Search for the cell housing the specified text and yield its [x, y] center coordinate. 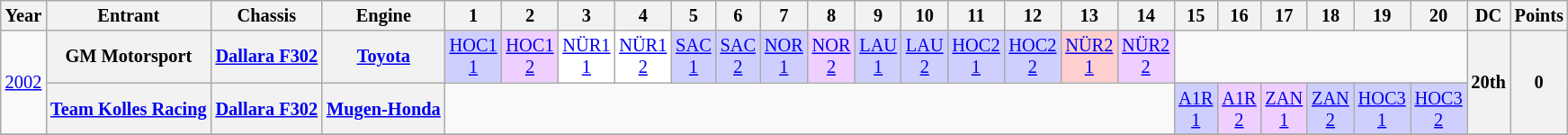
LAU1 [878, 57]
5 [693, 15]
HOC22 [1033, 57]
7 [784, 15]
Year [23, 15]
3 [587, 15]
8 [831, 15]
HOC21 [977, 57]
Points [1539, 15]
20th [1488, 83]
18 [1331, 15]
NÜR11 [587, 57]
11 [977, 15]
2 [531, 15]
SAC2 [738, 57]
12 [1033, 15]
NOR1 [784, 57]
16 [1239, 15]
LAU2 [925, 57]
HOC31 [1382, 109]
ZAN2 [1331, 109]
Chassis [266, 15]
NÜR12 [642, 57]
Engine [383, 15]
19 [1382, 15]
SAC1 [693, 57]
Entrant [128, 15]
HOC12 [531, 57]
Mugen-Honda [383, 109]
NÜR22 [1146, 57]
NOR2 [831, 57]
Toyota [383, 57]
DC [1488, 15]
17 [1285, 15]
15 [1196, 15]
20 [1439, 15]
A1R2 [1239, 109]
HOC32 [1439, 109]
4 [642, 15]
13 [1089, 15]
14 [1146, 15]
HOC11 [473, 57]
2002 [23, 83]
Team Kolles Racing [128, 109]
ZAN1 [1285, 109]
NÜR21 [1089, 57]
0 [1539, 83]
9 [878, 15]
10 [925, 15]
GM Motorsport [128, 57]
A1R1 [1196, 109]
6 [738, 15]
1 [473, 15]
